Find where the given text appears and provide that cell's center as [x, y] coordinate. 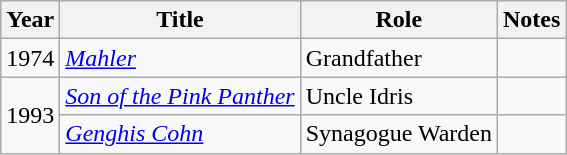
Notes [531, 20]
1993 [30, 115]
Mahler [180, 58]
Genghis Cohn [180, 134]
Son of the Pink Panther [180, 96]
Synagogue Warden [398, 134]
Role [398, 20]
Title [180, 20]
Uncle Idris [398, 96]
Grandfather [398, 58]
1974 [30, 58]
Year [30, 20]
